Output the [X, Y] coordinate of the center of the cell containing the given text.  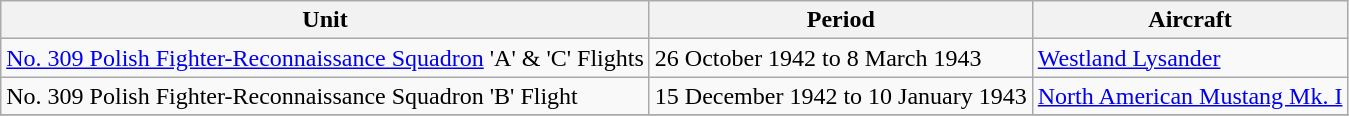
15 December 1942 to 10 January 1943 [840, 96]
Westland Lysander [1190, 58]
No. 309 Polish Fighter-Reconnaissance Squadron 'A' & 'C' Flights [326, 58]
North American Mustang Mk. I [1190, 96]
No. 309 Polish Fighter-Reconnaissance Squadron 'B' Flight [326, 96]
26 October 1942 to 8 March 1943 [840, 58]
Aircraft [1190, 20]
Period [840, 20]
Unit [326, 20]
